Extract the [X, Y] coordinate from the center of the cell holding the provided text.  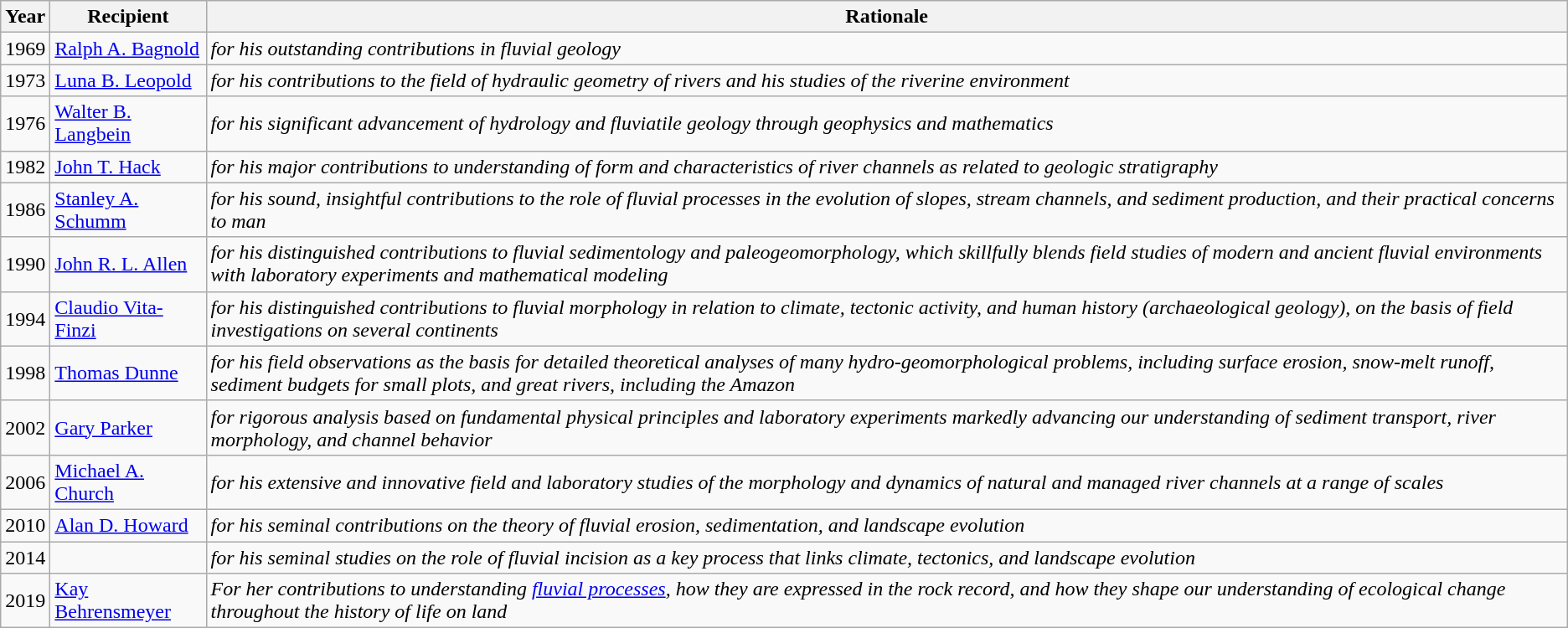
Kay Behrensmeyer [128, 601]
for his outstanding contributions in fluvial geology [886, 49]
for his contributions to the field of hydraulic geometry of rivers and his studies of the riverine environment [886, 80]
Thomas Dunne [128, 373]
1986 [25, 209]
2010 [25, 525]
1976 [25, 124]
Alan D. Howard [128, 525]
1982 [25, 167]
for his major contributions to understanding of form and characteristics of river channels as related to geologic stratigraphy [886, 167]
Rationale [886, 17]
Gary Parker [128, 427]
Recipient [128, 17]
Stanley A. Schumm [128, 209]
2006 [25, 482]
John R. L. Allen [128, 265]
1998 [25, 373]
Claudio Vita-Finzi [128, 318]
John T. Hack [128, 167]
1973 [25, 80]
for his seminal studies on the role of fluvial incision as a key process that links climate, tectonics, and landscape evolution [886, 557]
2002 [25, 427]
Michael A. Church [128, 482]
Luna B. Leopold [128, 80]
Walter B. Langbein [128, 124]
2019 [25, 601]
1990 [25, 265]
2014 [25, 557]
for his seminal contributions on the theory of fluvial erosion, sedimentation, and landscape evolution [886, 525]
Ralph A. Bagnold [128, 49]
1994 [25, 318]
Year [25, 17]
1969 [25, 49]
for his significant advancement of hydrology and fluviatile geology through geophysics and mathematics [886, 124]
